Search for the cell housing the specified text and yield its (x, y) center coordinate. 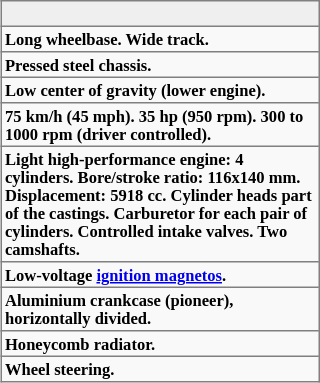
Aluminium crankcase (pioneer), horizontally divided. (160, 309)
Long wheelbase. Wide track. (160, 39)
Pressed steel chassis. (160, 65)
75 km/h (45 mph). 35 hp (950 rpm). 300 to 1000 rpm (driver controlled). (160, 125)
Low-voltage ignition magnetos. (160, 275)
Wheel steering. (160, 369)
Low center of gravity (lower engine). (160, 90)
Honeycomb radiator. (160, 344)
